Find where the given text appears and provide that cell's center as [X, Y] coordinate. 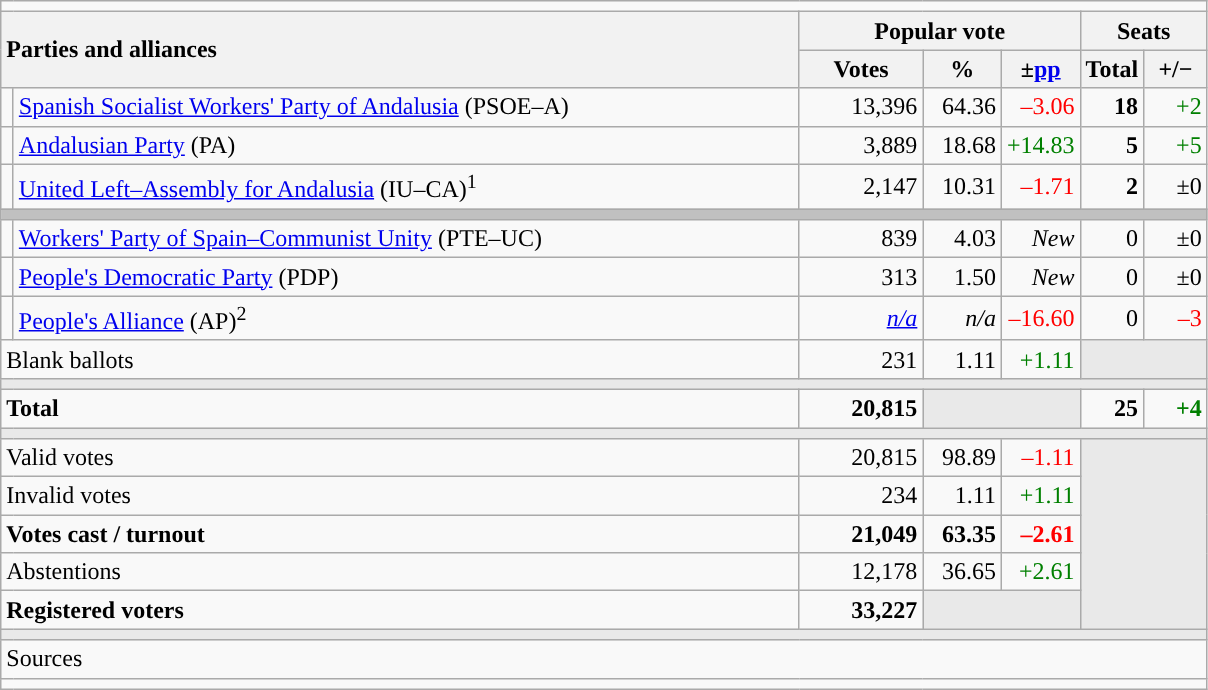
People's Democratic Party (PDP) [406, 277]
–3 [1176, 318]
98.89 [962, 458]
–16.60 [1040, 318]
231 [861, 359]
36.65 [962, 572]
18 [1112, 107]
10.31 [962, 186]
64.36 [962, 107]
+14.83 [1040, 145]
839 [861, 239]
+4 [1176, 408]
Andalusian Party (PA) [406, 145]
Registered voters [400, 610]
Sources [604, 659]
5 [1112, 145]
33,227 [861, 610]
3,889 [861, 145]
Votes cast / turnout [400, 534]
People's Alliance (AP)2 [406, 318]
13,396 [861, 107]
25 [1112, 408]
1.50 [962, 277]
21,049 [861, 534]
Blank ballots [400, 359]
–1.71 [1040, 186]
Popular vote [940, 31]
–1.11 [1040, 458]
Invalid votes [400, 496]
% [962, 69]
Valid votes [400, 458]
313 [861, 277]
Votes [861, 69]
234 [861, 496]
+5 [1176, 145]
–3.06 [1040, 107]
Spanish Socialist Workers' Party of Andalusia (PSOE–A) [406, 107]
–2.61 [1040, 534]
Workers' Party of Spain–Communist Unity (PTE–UC) [406, 239]
+2.61 [1040, 572]
12,178 [861, 572]
18.68 [962, 145]
4.03 [962, 239]
±pp [1040, 69]
+2 [1176, 107]
Abstentions [400, 572]
Seats [1144, 31]
+/− [1176, 69]
2,147 [861, 186]
Parties and alliances [400, 50]
United Left–Assembly for Andalusia (IU–CA)1 [406, 186]
2 [1112, 186]
63.35 [962, 534]
